Pinpoint the cell where the given text exists, returning its [X, Y] midpoint coordinate. 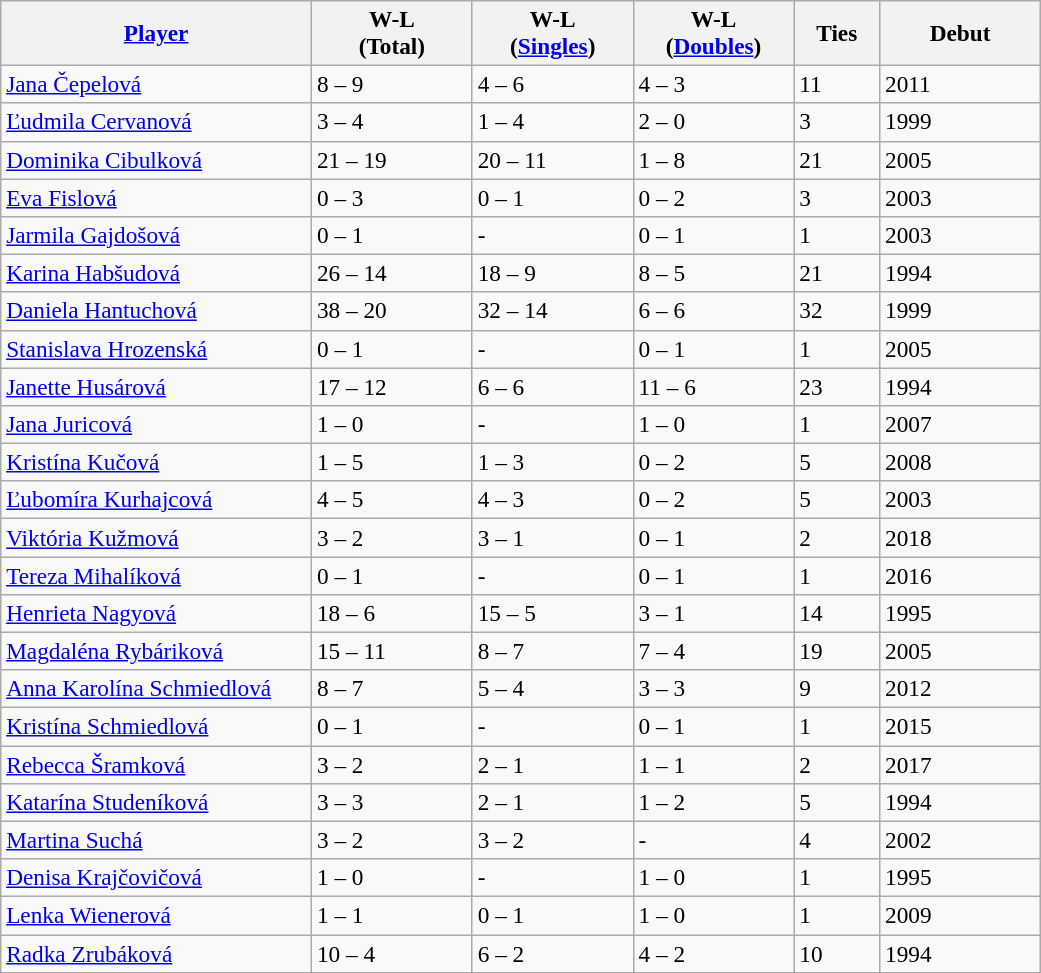
38 – 20 [392, 311]
2 – 0 [714, 122]
Ľubomíra Kurhajcová [156, 500]
Eva Fislová [156, 197]
Magdaléna Rybáriková [156, 651]
15 – 5 [552, 613]
Karina Habšudová [156, 273]
6 – 2 [552, 953]
3 – 4 [392, 122]
Viktória Kužmová [156, 537]
W-L(Singles) [552, 32]
9 [837, 689]
1 – 3 [552, 462]
Stanislava Hrozenská [156, 349]
18 – 9 [552, 273]
Lenka Wienerová [156, 915]
8 – 9 [392, 84]
7 – 4 [714, 651]
Rebecca Šramková [156, 764]
26 – 14 [392, 273]
Tereza Mihalíková [156, 575]
1 – 4 [552, 122]
17 – 12 [392, 386]
32 [837, 311]
4 – 6 [552, 84]
Denisa Krajčovičová [156, 877]
32 – 14 [552, 311]
10 [837, 953]
2017 [960, 764]
2015 [960, 726]
0 – 3 [392, 197]
Henrieta Nagyová [156, 613]
1 – 8 [714, 160]
18 – 6 [392, 613]
Anna Karolína Schmiedlová [156, 689]
23 [837, 386]
Ties [837, 32]
2008 [960, 462]
1 – 2 [714, 802]
4 – 2 [714, 953]
19 [837, 651]
4 – 5 [392, 500]
Jana Čepelová [156, 84]
2012 [960, 689]
5 – 4 [552, 689]
20 – 11 [552, 160]
2007 [960, 424]
11 – 6 [714, 386]
Kristína Kučová [156, 462]
Ľudmila Cervanová [156, 122]
Radka Zrubáková [156, 953]
4 [837, 840]
Katarína Studeníková [156, 802]
2009 [960, 915]
11 [837, 84]
15 – 11 [392, 651]
2016 [960, 575]
21 – 19 [392, 160]
1 – 5 [392, 462]
W-L(Doubles) [714, 32]
Jana Juricová [156, 424]
2011 [960, 84]
Player [156, 32]
Martina Suchá [156, 840]
W-L(Total) [392, 32]
Dominika Cibulková [156, 160]
Janette Husárová [156, 386]
10 – 4 [392, 953]
Daniela Hantuchová [156, 311]
Debut [960, 32]
14 [837, 613]
2018 [960, 537]
Kristína Schmiedlová [156, 726]
Jarmila Gajdošová [156, 235]
2002 [960, 840]
8 – 5 [714, 273]
